Identify which cell holds the provided text, then report its [X, Y] central coordinate. 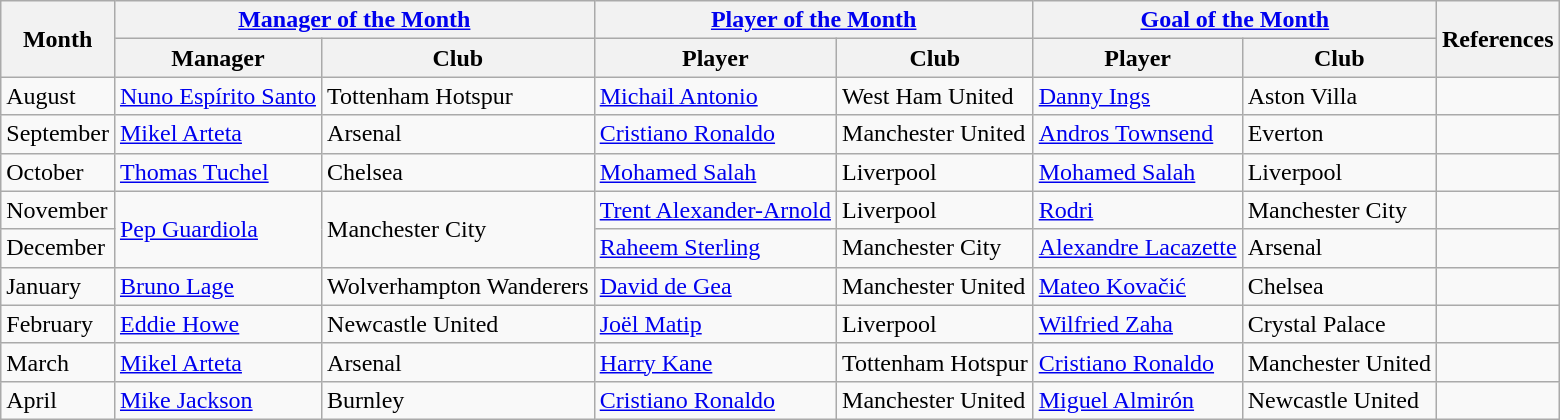
Crystal Palace [1339, 324]
Manager [218, 58]
References [1498, 39]
Mateo Kovačić [1138, 286]
Danny Ings [1138, 96]
Bruno Lage [218, 286]
Mike Jackson [218, 400]
Wolverhampton Wanderers [458, 286]
Joël Matip [715, 324]
October [58, 172]
Thomas Tuchel [218, 172]
Player of the Month [814, 20]
Goal of the Month [1234, 20]
Rodri [1138, 210]
Everton [1339, 134]
David de Gea [715, 286]
West Ham United [936, 96]
August [58, 96]
Andros Townsend [1138, 134]
December [58, 248]
April [58, 400]
March [58, 362]
Trent Alexander-Arnold [715, 210]
Raheem Sterling [715, 248]
Miguel Almirón [1138, 400]
Nuno Espírito Santo [218, 96]
Aston Villa [1339, 96]
Wilfried Zaha [1138, 324]
Alexandre Lacazette [1138, 248]
September [58, 134]
January [58, 286]
November [58, 210]
Eddie Howe [218, 324]
Michail Antonio [715, 96]
Manager of the Month [354, 20]
Burnley [458, 400]
February [58, 324]
Month [58, 39]
Harry Kane [715, 362]
Pep Guardiola [218, 229]
